Find where the given text appears and provide that cell's center as (x, y) coordinate. 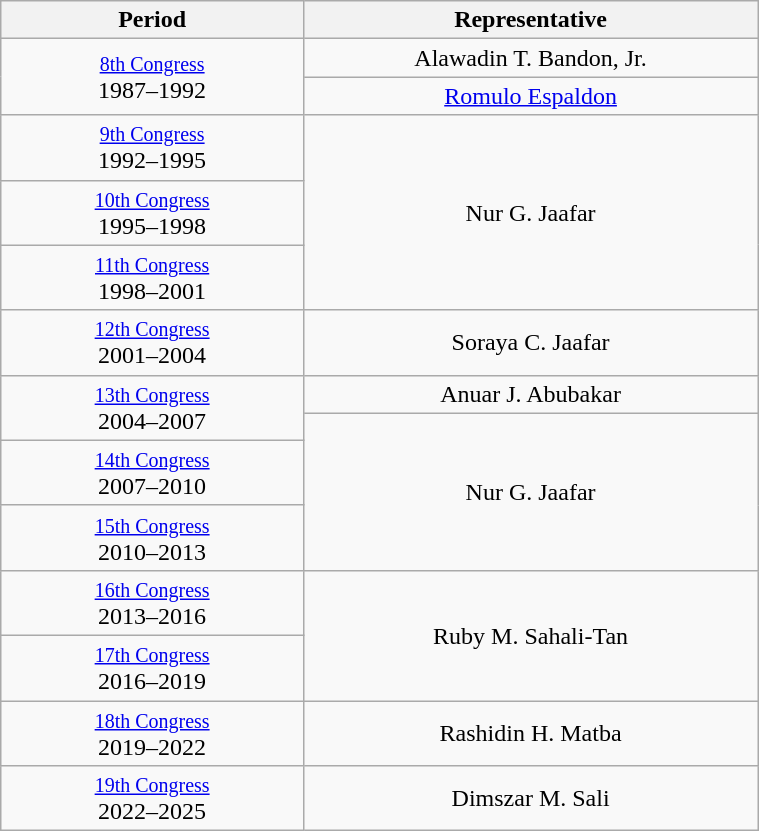
Dimszar M. Sali (530, 798)
8th Congress1987–1992 (152, 77)
13th Congress2004–2007 (152, 408)
Representative (530, 20)
9th Congress1992–1995 (152, 148)
Alawadin T. Bandon, Jr. (530, 58)
Romulo Espaldon (530, 96)
Anuar J. Abubakar (530, 394)
11th Congress1998–2001 (152, 278)
14th Congress2007–2010 (152, 472)
19th Congress2022–2025 (152, 798)
16th Congress2013–2016 (152, 602)
Rashidin H. Matba (530, 732)
Ruby M. Sahali-Tan (530, 635)
12th Congress2001–2004 (152, 342)
15th Congress2010–2013 (152, 538)
10th Congress1995–1998 (152, 212)
18th Congress2019–2022 (152, 732)
17th Congress2016–2019 (152, 668)
Soraya C. Jaafar (530, 342)
Period (152, 20)
